Identify which cell holds the provided text, then report its (X, Y) central coordinate. 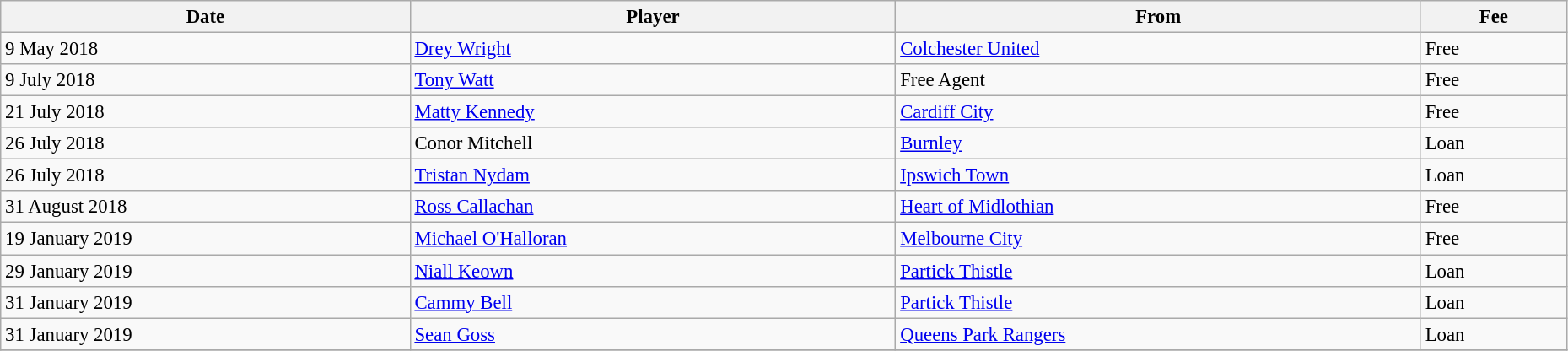
Niall Keown (653, 271)
21 July 2018 (206, 112)
9 May 2018 (206, 49)
Sean Goss (653, 334)
19 January 2019 (206, 239)
Ipswich Town (1158, 175)
Cardiff City (1158, 112)
Drey Wright (653, 49)
Conor Mitchell (653, 143)
Burnley (1158, 143)
Fee (1493, 17)
29 January 2019 (206, 271)
Ross Callachan (653, 207)
Queens Park Rangers (1158, 334)
Melbourne City (1158, 239)
Date (206, 17)
31 August 2018 (206, 207)
9 July 2018 (206, 80)
Colchester United (1158, 49)
From (1158, 17)
Tony Watt (653, 80)
Michael O'Halloran (653, 239)
Tristan Nydam (653, 175)
Free Agent (1158, 80)
Matty Kennedy (653, 112)
Cammy Bell (653, 302)
Heart of Midlothian (1158, 207)
Player (653, 17)
